From the cell containing the given text, extract its center point as [x, y] coordinate. 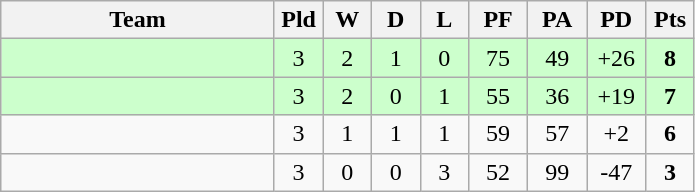
52 [498, 172]
PA [558, 20]
36 [558, 96]
59 [498, 134]
99 [558, 172]
75 [498, 58]
D [396, 20]
+26 [616, 58]
PF [498, 20]
L [444, 20]
55 [498, 96]
Team [138, 20]
+2 [616, 134]
6 [670, 134]
W [348, 20]
7 [670, 96]
Pld [298, 20]
+19 [616, 96]
57 [558, 134]
PD [616, 20]
Pts [670, 20]
49 [558, 58]
-47 [616, 172]
8 [670, 58]
